Find where the given text appears and provide that cell's center as [x, y] coordinate. 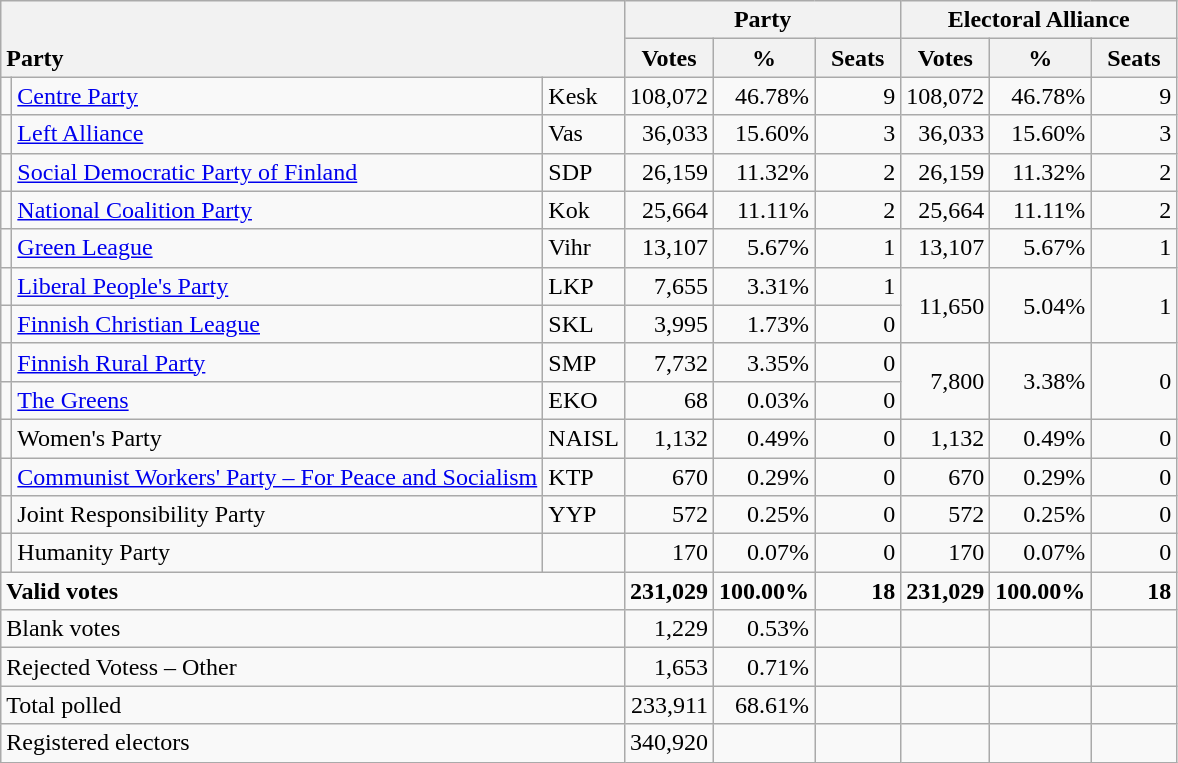
68 [668, 400]
Kesk [584, 96]
Liberal People's Party [278, 286]
7,800 [946, 381]
Humanity Party [278, 553]
7,655 [668, 286]
Valid votes [313, 591]
LKP [584, 286]
Communist Workers' Party – For Peace and Socialism [278, 477]
Centre Party [278, 96]
7,732 [668, 362]
SMP [584, 362]
1,229 [668, 629]
Registered electors [313, 743]
3,995 [668, 324]
Left Alliance [278, 134]
340,920 [668, 743]
Blank votes [313, 629]
National Coalition Party [278, 210]
SDP [584, 172]
0.03% [764, 400]
11,650 [946, 305]
1.73% [764, 324]
YYP [584, 515]
Rejected Votess – Other [313, 667]
KTP [584, 477]
SKL [584, 324]
Vas [584, 134]
Total polled [313, 705]
68.61% [764, 705]
3.38% [1040, 381]
The Greens [278, 400]
Kok [584, 210]
5.04% [1040, 305]
Vihr [584, 248]
Joint Responsibility Party [278, 515]
Finnish Christian League [278, 324]
Women's Party [278, 438]
1,653 [668, 667]
233,911 [668, 705]
0.53% [764, 629]
Social Democratic Party of Finland [278, 172]
Green League [278, 248]
NAISL [584, 438]
Finnish Rural Party [278, 362]
0.71% [764, 667]
Electoral Alliance [1039, 20]
3.31% [764, 286]
EKO [584, 400]
3.35% [764, 362]
